Find where the given text appears and provide that cell's center as (x, y) coordinate. 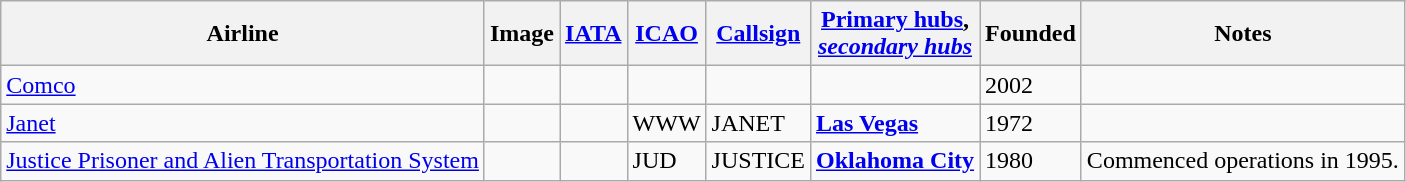
JANET (758, 123)
Airline (243, 34)
Notes (1242, 34)
Oklahoma City (894, 161)
JUD (666, 161)
JUSTICE (758, 161)
Image (522, 34)
1980 (1031, 161)
ICAO (666, 34)
Callsign (758, 34)
Comco (243, 85)
Founded (1031, 34)
Primary hubs, secondary hubs (894, 34)
Janet (243, 123)
WWW (666, 123)
Commenced operations in 1995. (1242, 161)
2002 (1031, 85)
Las Vegas (894, 123)
IATA (594, 34)
Justice Prisoner and Alien Transportation System (243, 161)
1972 (1031, 123)
